Locate the cell with the specified text and output its (x, y) center coordinate. 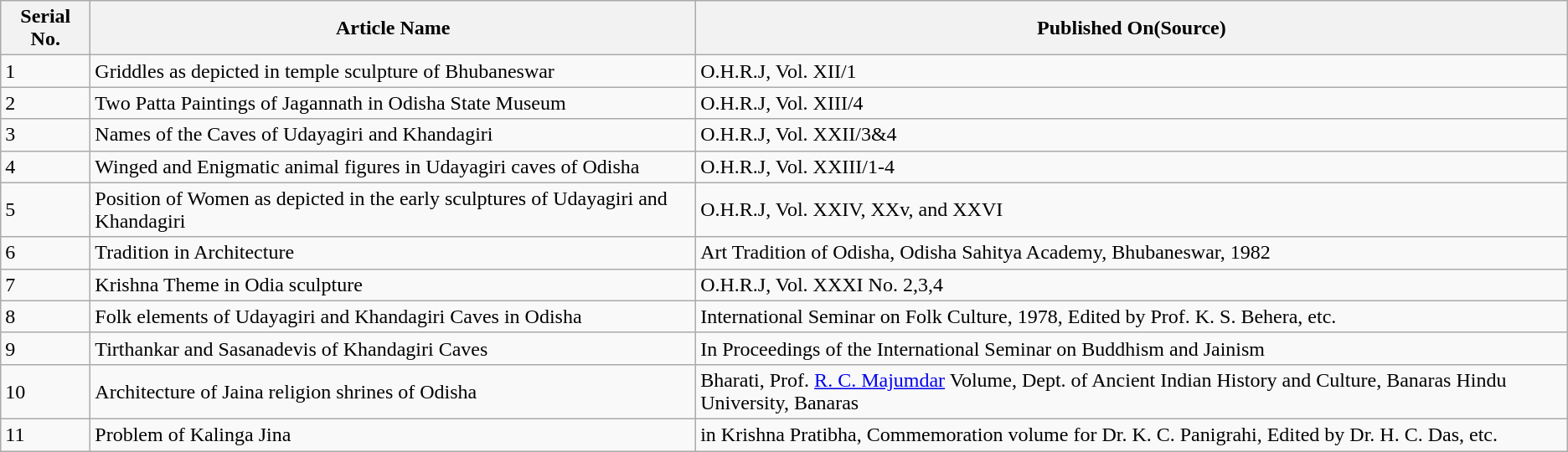
Art Tradition of Odisha, Odisha Sahitya Academy, Bhubaneswar, 1982 (1132, 253)
International Seminar on Folk Culture, 1978, Edited by Prof. K. S. Behera, etc. (1132, 316)
Griddles as depicted in temple sculpture of Bhubaneswar (394, 71)
in Krishna Pratibha, Commemoration volume for Dr. K. C. Panigrahi, Edited by Dr. H. C. Das, etc. (1132, 434)
Winged and Enigmatic animal figures in Udayagiri caves of Odisha (394, 167)
4 (45, 167)
2 (45, 103)
8 (45, 316)
Names of the Caves of Udayagiri and Khandagiri (394, 135)
O.H.R.J, Vol. XXIII/1-4 (1132, 167)
O.H.R.J, Vol. XXII/3&4 (1132, 135)
Bharati, Prof. R. C. Majumdar Volume, Dept. of Ancient Indian History and Culture, Banaras Hindu University, Banaras (1132, 392)
1 (45, 71)
Architecture of Jaina religion shrines of Odisha (394, 392)
9 (45, 348)
O.H.R.J, Vol. XXXI No. 2,3,4 (1132, 285)
O.H.R.J, Vol. XII/1 (1132, 71)
11 (45, 434)
O.H.R.J, Vol. XXIV, XXv, and XXVI (1132, 209)
Folk elements of Udayagiri and Khandagiri Caves in Odisha (394, 316)
Problem of Kalinga Jina (394, 434)
Two Patta Paintings of Jagannath in Odisha State Museum (394, 103)
Tradition in Architecture (394, 253)
Published On(Source) (1132, 28)
6 (45, 253)
Article Name (394, 28)
10 (45, 392)
In Proceedings of the International Seminar on Buddhism and Jainism (1132, 348)
Krishna Theme in Odia sculpture (394, 285)
Serial No. (45, 28)
7 (45, 285)
Position of Women as depicted in the early sculptures of Udayagiri and Khandagiri (394, 209)
5 (45, 209)
3 (45, 135)
Tirthankar and Sasanadevis of Khandagiri Caves (394, 348)
O.H.R.J, Vol. XIII/4 (1132, 103)
